Search for the cell housing the specified text and yield its [x, y] center coordinate. 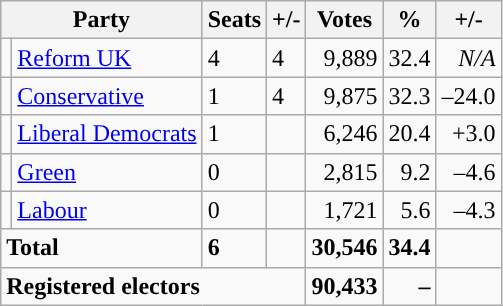
90,433 [344, 286]
Registered electors [154, 286]
9,875 [344, 96]
9,889 [344, 58]
9.2 [410, 172]
–4.3 [468, 210]
2,815 [344, 172]
Liberal Democrats [107, 134]
32.4 [410, 58]
34.4 [410, 248]
32.3 [410, 96]
1,721 [344, 210]
6 [234, 248]
6,246 [344, 134]
5.6 [410, 210]
–4.6 [468, 172]
Green [107, 172]
+3.0 [468, 134]
Reform UK [107, 58]
Labour [107, 210]
Party [102, 20]
% [410, 20]
N/A [468, 58]
–24.0 [468, 96]
Votes [344, 20]
– [410, 286]
Seats [234, 20]
20.4 [410, 134]
Total [102, 248]
30,546 [344, 248]
Conservative [107, 96]
